Identify which cell holds the provided text, then report its (x, y) central coordinate. 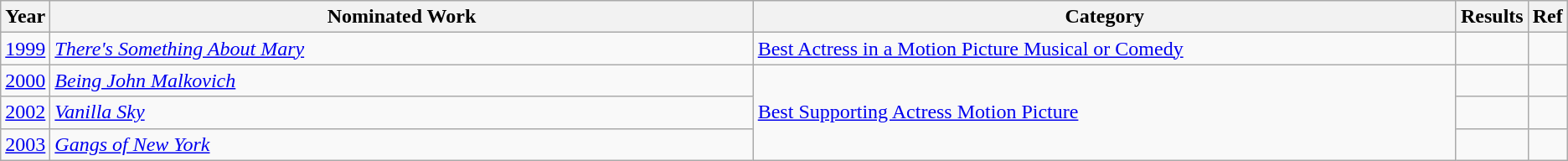
Results (1492, 17)
Being John Malkovich (402, 80)
Gangs of New York (402, 144)
Vanilla Sky (402, 112)
2002 (25, 112)
There's Something About Mary (402, 49)
Category (1104, 17)
1999 (25, 49)
2000 (25, 80)
2003 (25, 144)
Ref (1548, 17)
Best Actress in a Motion Picture Musical or Comedy (1104, 49)
Best Supporting Actress Motion Picture (1104, 112)
Nominated Work (402, 17)
Year (25, 17)
